Detect which cell encompasses the target text, then output its (x, y) center coordinate. 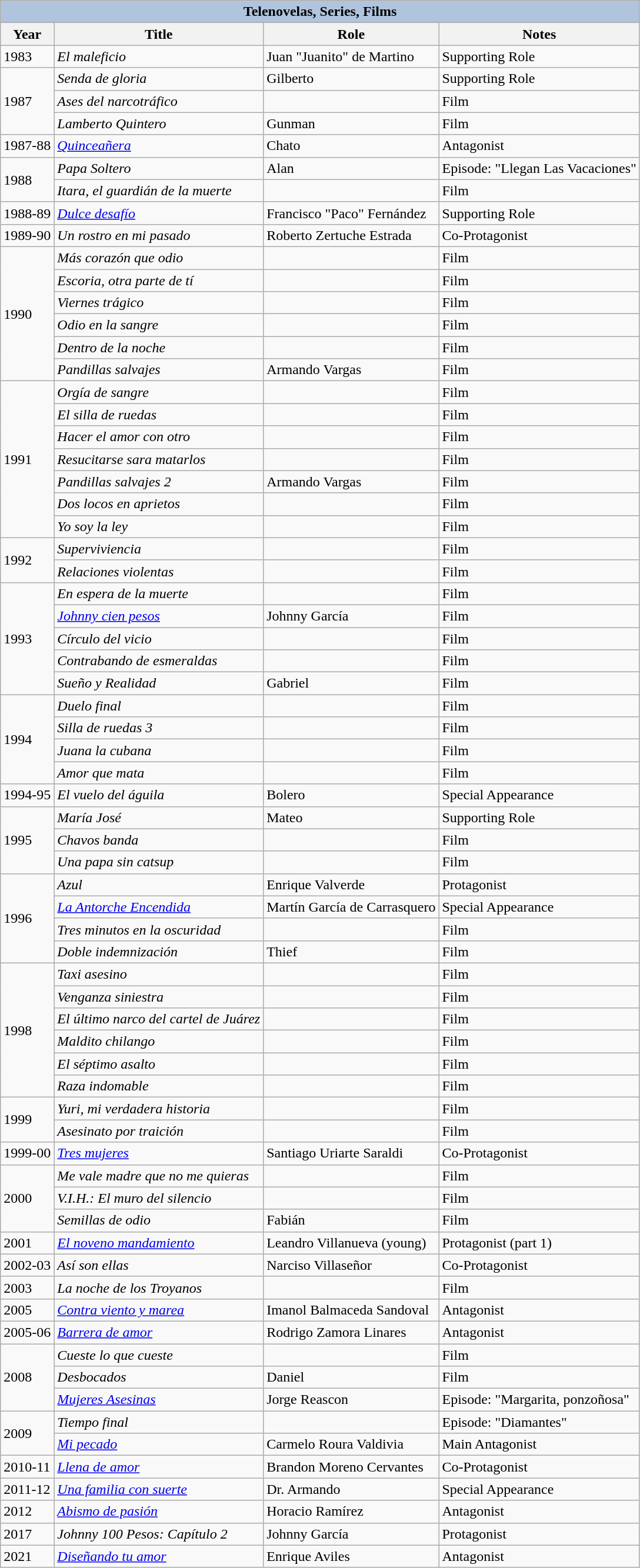
Contrabando de esmeraldas (159, 661)
Senda de gloria (159, 79)
Semillas de odio (159, 1220)
Carmelo Roura Valdivia (351, 1444)
2021 (27, 1556)
2005-06 (27, 1332)
1987-88 (27, 146)
Rodrigo Zamora Linares (351, 1332)
2010-11 (27, 1467)
Amor que mata (159, 773)
Mujeres Asesinas (159, 1400)
1996 (27, 918)
Diseñando tu amor (159, 1556)
Martín García de Carrasquero (351, 907)
Alan (351, 168)
1999-00 (27, 1153)
Pandillas salvajes 2 (159, 482)
1988 (27, 179)
1995 (27, 840)
Title (159, 34)
Notes (539, 34)
Imanol Balmaceda Sandoval (351, 1310)
Enrique Valverde (351, 885)
2017 (27, 1534)
Escoria, otra parte de tí (159, 281)
Santiago Uriarte Saraldi (351, 1153)
Así son ellas (159, 1265)
Gilberto (351, 79)
Orgía de sangre (159, 392)
Una papa sin catsup (159, 862)
Doble indemnización (159, 952)
La Antorche Encendida (159, 907)
Protagonist (part 1) (539, 1243)
Hacer el amor con otro (159, 437)
Pandillas salvajes (159, 370)
Narciso Villaseñor (351, 1265)
1994-95 (27, 795)
El último narco del cartel de Juárez (159, 1019)
Fabián (351, 1220)
Juana la cubana (159, 750)
2000 (27, 1198)
Tres minutos en la oscuridad (159, 929)
2011-12 (27, 1489)
Círculo del vicio (159, 638)
1987 (27, 101)
2009 (27, 1433)
Bolero (351, 795)
El noveno mandamiento (159, 1243)
Episode: "Diamantes" (539, 1422)
1993 (27, 638)
En espera de la muerte (159, 593)
Maldito chilango (159, 1042)
Roberto Zertuche Estrada (351, 235)
Llena de amor (159, 1467)
Dr. Armando (351, 1489)
Azul (159, 885)
Gunman (351, 124)
Relaciones violentas (159, 571)
2001 (27, 1243)
Sueño y Realidad (159, 683)
El silla de ruedas (159, 415)
Silla de ruedas 3 (159, 728)
Leandro Villanueva (young) (351, 1243)
Itara, el guardián de la muerte (159, 191)
Una familia con suerte (159, 1489)
Resucitarse sara matarlos (159, 459)
Lamberto Quintero (159, 124)
1998 (27, 1030)
Telenovelas, Series, Films (320, 12)
Brandon Moreno Cervantes (351, 1467)
Horacio Ramírez (351, 1512)
Superviviencia (159, 549)
Enrique Aviles (351, 1556)
Dos locos en aprietos (159, 504)
1999 (27, 1120)
2003 (27, 1287)
El vuelo del águila (159, 795)
1994 (27, 739)
Cueste lo que cueste (159, 1355)
Johnny 100 Pesos: Capítulo 2 (159, 1534)
Role (351, 34)
Yo soy la ley (159, 526)
El maleficio (159, 56)
Year (27, 34)
Yuri, mi verdadera historia (159, 1109)
Ases del narcotráfico (159, 101)
Dulce desafío (159, 213)
Chavos banda (159, 840)
Asesinato por traición (159, 1131)
Johnny cien pesos (159, 616)
2012 (27, 1512)
V.I.H.: El muro del silencio (159, 1198)
Jorge Reascon (351, 1400)
Francisco "Paco" Fernández (351, 213)
La noche de los Troyanos (159, 1287)
Juan "Juanito" de Martino (351, 56)
1990 (27, 313)
Dentro de la noche (159, 348)
1983 (27, 56)
María José (159, 818)
Más corazón que odio (159, 258)
Thief (351, 952)
Episode: "Margarita, ponzoñosa" (539, 1400)
1992 (27, 560)
Mi pecado (159, 1444)
Papa Soltero (159, 168)
Quinceañera (159, 146)
2008 (27, 1377)
1989-90 (27, 235)
Taxi asesino (159, 974)
1991 (27, 459)
Chato (351, 146)
El séptimo asalto (159, 1064)
Tres mujeres (159, 1153)
Desbocados (159, 1377)
Contra viento y marea (159, 1310)
Venganza siniestra (159, 997)
Episode: "Llegan Las Vacaciones" (539, 168)
Abismo de pasión (159, 1512)
2002-03 (27, 1265)
1988-89 (27, 213)
2005 (27, 1310)
Tiempo final (159, 1422)
Mateo (351, 818)
Raza indomable (159, 1086)
Odio en la sangre (159, 325)
Gabriel (351, 683)
Un rostro en mi pasado (159, 235)
Duelo final (159, 706)
Barrera de amor (159, 1332)
Viernes trágico (159, 303)
Main Antagonist (539, 1444)
Me vale madre que no me quieras (159, 1176)
Daniel (351, 1377)
